Find where the given text appears and provide that cell's center as [X, Y] coordinate. 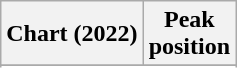
Chart (2022) [72, 34]
Peakposition [189, 34]
